Return the [X, Y] coordinate for the center point of the cell that contains the specified text.  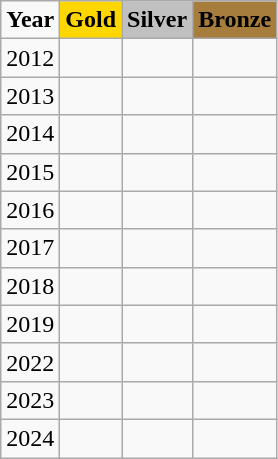
Bronze [235, 20]
2022 [30, 362]
Silver [158, 20]
2015 [30, 172]
2019 [30, 324]
2024 [30, 438]
2017 [30, 248]
2018 [30, 286]
Gold [91, 20]
Year [30, 20]
2014 [30, 134]
2016 [30, 210]
2012 [30, 58]
2013 [30, 96]
2023 [30, 400]
